Determine the [X, Y] coordinate at the center of the cell enclosing the given text.  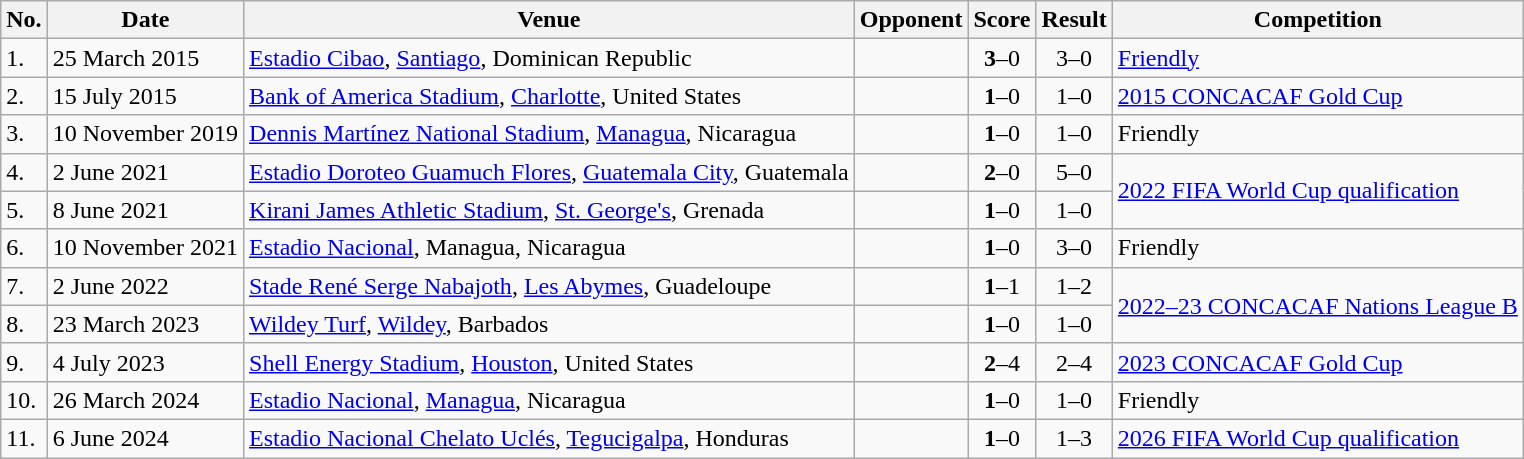
4. [24, 172]
2022–23 CONCACAF Nations League B [1318, 305]
11. [24, 438]
5. [24, 210]
1. [24, 58]
Estadio Nacional Chelato Uclés, Tegucigalpa, Honduras [550, 438]
Venue [550, 20]
Opponent [911, 20]
1–2 [1074, 286]
2–0 [1002, 172]
7. [24, 286]
2 June 2021 [145, 172]
26 March 2024 [145, 400]
2026 FIFA World Cup qualification [1318, 438]
10 November 2019 [145, 134]
25 March 2015 [145, 58]
Bank of America Stadium, Charlotte, United States [550, 96]
8. [24, 324]
2 June 2022 [145, 286]
Estadio Cibao, Santiago, Dominican Republic [550, 58]
4 July 2023 [145, 362]
9. [24, 362]
Dennis Martínez National Stadium, Managua, Nicaragua [550, 134]
3. [24, 134]
2015 CONCACAF Gold Cup [1318, 96]
23 March 2023 [145, 324]
Estadio Doroteo Guamuch Flores, Guatemala City, Guatemala [550, 172]
5–0 [1074, 172]
2. [24, 96]
Score [1002, 20]
1–1 [1002, 286]
1–3 [1074, 438]
Stade René Serge Nabajoth, Les Abymes, Guadeloupe [550, 286]
Kirani James Athletic Stadium, St. George's, Grenada [550, 210]
10 November 2021 [145, 248]
No. [24, 20]
Wildey Turf, Wildey, Barbados [550, 324]
2022 FIFA World Cup qualification [1318, 191]
Date [145, 20]
10. [24, 400]
Result [1074, 20]
6. [24, 248]
8 June 2021 [145, 210]
15 July 2015 [145, 96]
Shell Energy Stadium, Houston, United States [550, 362]
2023 CONCACAF Gold Cup [1318, 362]
Competition [1318, 20]
6 June 2024 [145, 438]
